Extract the [X, Y] coordinate from the center of the cell holding the provided text.  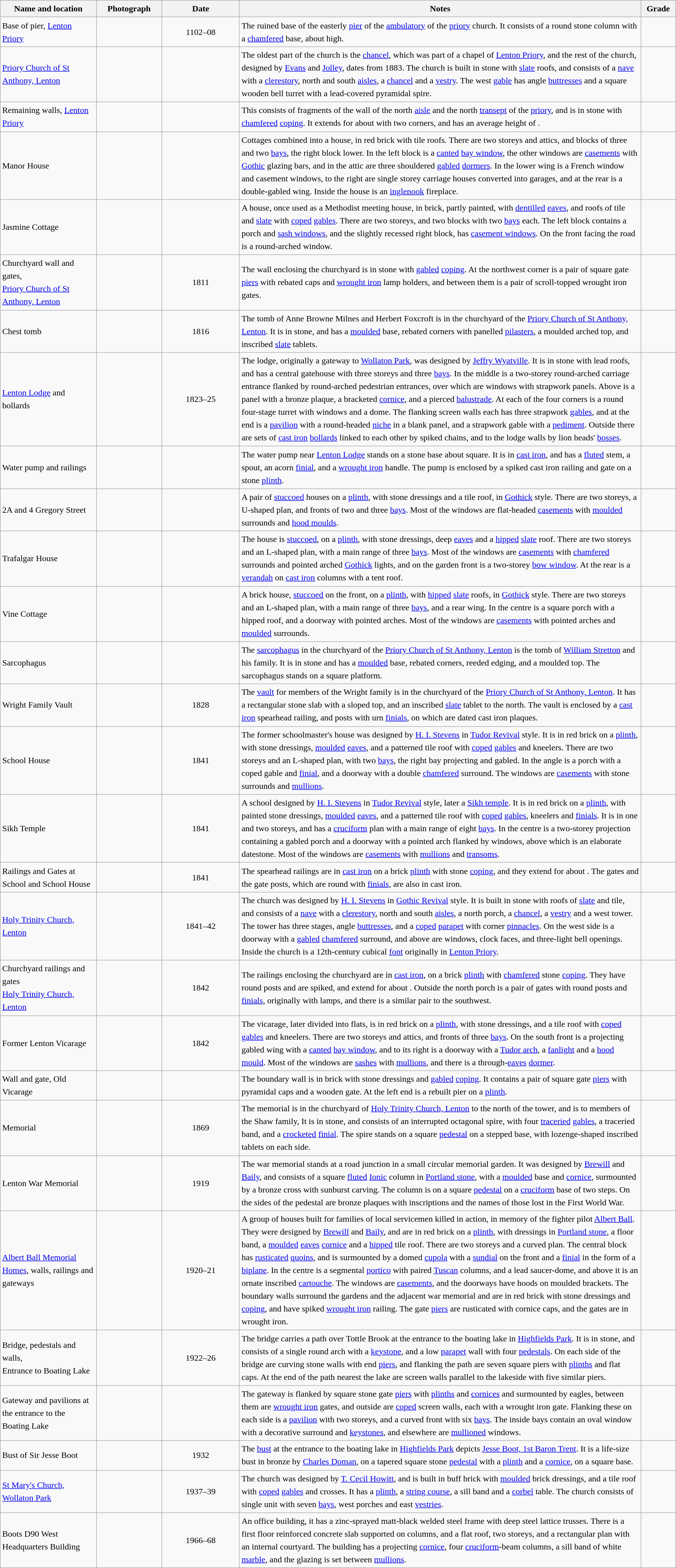
School House [48, 760]
St Mary's Church, Wollaton Park [48, 1491]
Gateway and pavilions at the entrance to the Boating Lake [48, 1413]
2A and 4 Gregory Street [48, 509]
1919 [201, 1183]
Churchyard wall and gates,Priory Church of St Anthony, Lenton [48, 282]
Chest tomb [48, 331]
Notes [440, 9]
1966–68 [201, 1541]
Photograph [129, 9]
Holy Trinity Church, Lenton [48, 926]
1828 [201, 705]
Wall and gate, Old Vicarage [48, 1085]
Sikh Temple [48, 829]
Sarcophagus [48, 663]
1823–25 [201, 399]
Date [201, 9]
Albert Ball Memorial Homes, walls, railings and gateways [48, 1271]
1811 [201, 282]
Former Lenton Vicarage [48, 1043]
Wright Family Vault [48, 705]
Remaining walls, Lenton Priory [48, 117]
Boots D90 West Headquarters Building [48, 1541]
1841–42 [201, 926]
Railings and Gates at School and School House [48, 877]
Manor House [48, 165]
Priory Church of St Anthony, Lenton [48, 74]
1922–26 [201, 1357]
Water pump and railings [48, 467]
Bust of Sir Jesse Boot [48, 1455]
1932 [201, 1455]
Grade [658, 9]
The ruined base of the easterly pier of the ambulatory of the priory church. It consists of a round stone column with a chamfered base, about high. [440, 32]
Lenton War Memorial [48, 1183]
1102–08 [201, 32]
1816 [201, 331]
Bridge, pedestals and walls,Entrance to Boating Lake [48, 1357]
Vine Cottage [48, 614]
Memorial [48, 1128]
1937–39 [201, 1491]
1869 [201, 1128]
Name and location [48, 9]
Base of pier, Lenton Priory [48, 32]
Churchyard railings and gatesHoly Trinity Church, Lenton [48, 988]
Lenton Lodge and bollards [48, 399]
1920–21 [201, 1271]
Trafalgar House [48, 559]
Jasmine Cottage [48, 227]
